Return (x, y) of the center of cell containing provided text 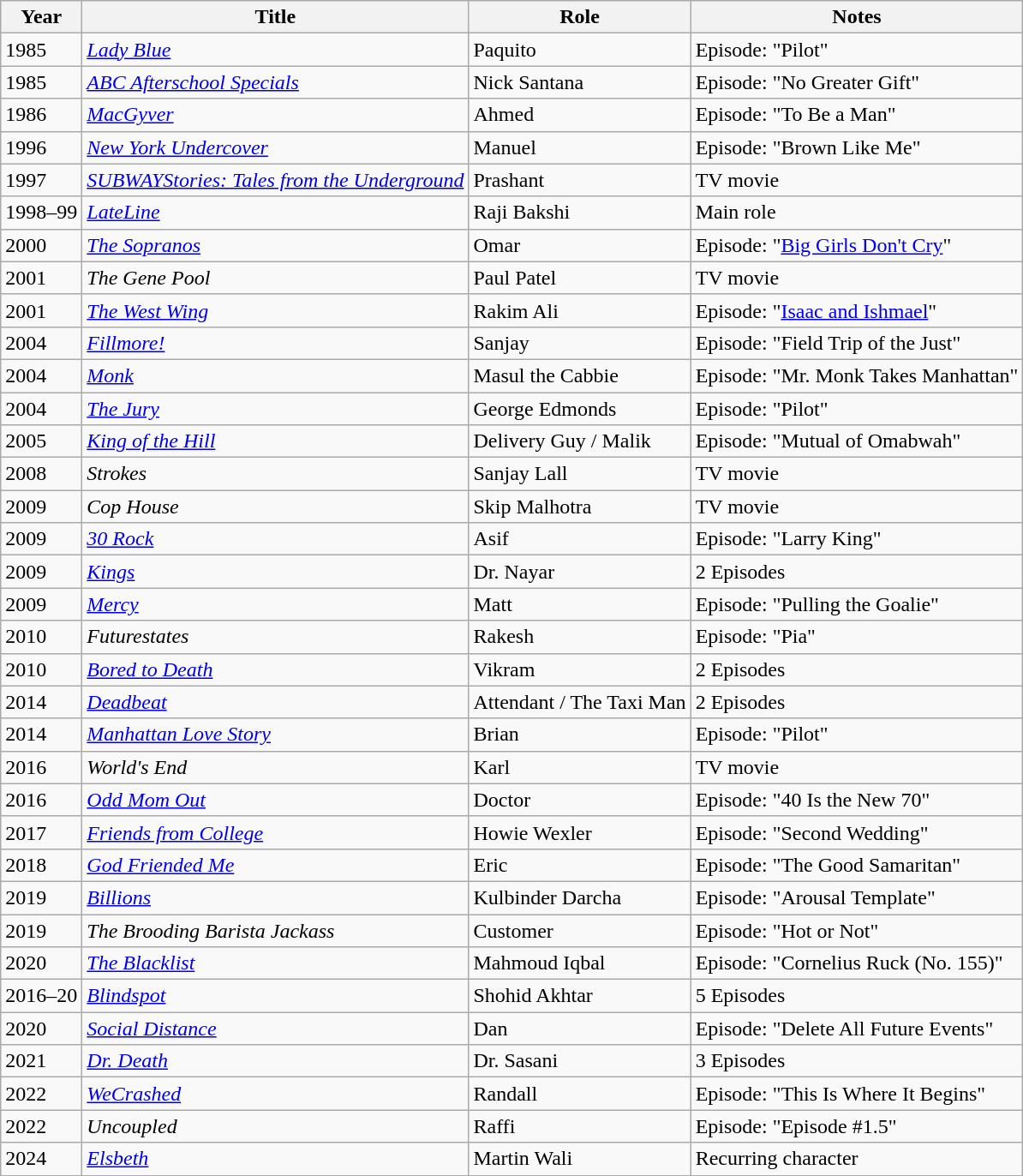
2017 (41, 832)
Sanjay (579, 343)
Episode: "Pia" (857, 637)
Odd Mom Out (276, 800)
Mahmoud Iqbal (579, 963)
Strokes (276, 474)
2016–20 (41, 996)
Episode: "Second Wedding" (857, 832)
Asif (579, 539)
Manhattan Love Story (276, 735)
Rakim Ali (579, 310)
Randall (579, 1094)
Episode: "Larry King" (857, 539)
Dan (579, 1029)
Episode: "Field Trip of the Just" (857, 343)
Social Distance (276, 1029)
The Sopranos (276, 245)
SUBWAYStories: Tales from the Underground (276, 180)
Episode: "Mutual of Omabwah" (857, 441)
Episode: "40 Is the New 70" (857, 800)
Episode: "Hot or Not" (857, 930)
The Brooding Barista Jackass (276, 930)
2024 (41, 1159)
3 Episodes (857, 1061)
LateLine (276, 213)
Episode: "Delete All Future Events" (857, 1029)
Futurestates (276, 637)
2021 (41, 1061)
The Jury (276, 409)
Main role (857, 213)
Paquito (579, 50)
Kings (276, 572)
1996 (41, 147)
2005 (41, 441)
Raji Bakshi (579, 213)
Dr. Death (276, 1061)
Sanjay Lall (579, 474)
Nick Santana (579, 82)
Fillmore! (276, 343)
2008 (41, 474)
Delivery Guy / Malik (579, 441)
Rakesh (579, 637)
Doctor (579, 800)
1986 (41, 115)
Karl (579, 767)
Skip Malhotra (579, 507)
WeCrashed (276, 1094)
Matt (579, 604)
Title (276, 17)
Episode: "Arousal Template" (857, 897)
Episode: "This Is Where It Begins" (857, 1094)
1998–99 (41, 213)
Friends from College (276, 832)
Prashant (579, 180)
Billions (276, 897)
Recurring character (857, 1159)
Elsbeth (276, 1159)
The Blacklist (276, 963)
Dr. Sasani (579, 1061)
Eric (579, 865)
30 Rock (276, 539)
Notes (857, 17)
Masul the Cabbie (579, 375)
Kulbinder Darcha (579, 897)
Manuel (579, 147)
Omar (579, 245)
Mercy (276, 604)
Howie Wexler (579, 832)
Deadbeat (276, 702)
Episode: "Mr. Monk Takes Manhattan" (857, 375)
King of the Hill (276, 441)
Lady Blue (276, 50)
2018 (41, 865)
Uncoupled (276, 1126)
MacGyver (276, 115)
God Friended Me (276, 865)
1997 (41, 180)
Role (579, 17)
Ahmed (579, 115)
Year (41, 17)
Episode: "To Be a Man" (857, 115)
World's End (276, 767)
Vikram (579, 669)
Episode: "Brown Like Me" (857, 147)
The West Wing (276, 310)
Dr. Nayar (579, 572)
Blindspot (276, 996)
Attendant / The Taxi Man (579, 702)
Shohid Akhtar (579, 996)
Episode: "The Good Samaritan" (857, 865)
Customer (579, 930)
ABC Afterschool Specials (276, 82)
5 Episodes (857, 996)
George Edmonds (579, 409)
Episode: "Episode #1.5" (857, 1126)
Martin Wali (579, 1159)
Raffi (579, 1126)
Bored to Death (276, 669)
The Gene Pool (276, 278)
Episode: "Cornelius Ruck (No. 155)" (857, 963)
Cop House (276, 507)
New York Undercover (276, 147)
Brian (579, 735)
Monk (276, 375)
Paul Patel (579, 278)
Episode: "Big Girls Don't Cry" (857, 245)
Episode: "Pulling the Goalie" (857, 604)
Episode: "Isaac and Ishmael" (857, 310)
Episode: "No Greater Gift" (857, 82)
2000 (41, 245)
